Identify which cell holds the provided text, then report its [X, Y] central coordinate. 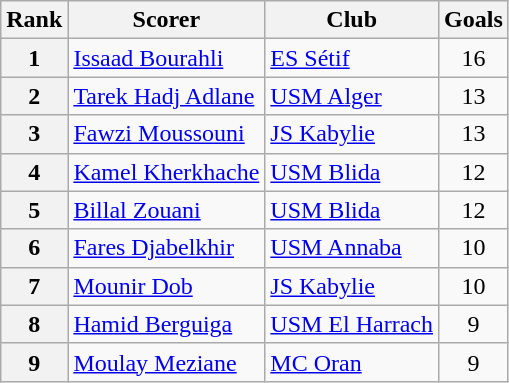
USM Alger [352, 96]
Moulay Meziane [166, 362]
Goals [474, 20]
7 [34, 286]
8 [34, 324]
Kamel Kherkhache [166, 172]
USM El Harrach [352, 324]
MC Oran [352, 362]
4 [34, 172]
3 [34, 134]
Fawzi Moussouni [166, 134]
Scorer [166, 20]
Billal Zouani [166, 210]
5 [34, 210]
16 [474, 58]
6 [34, 248]
2 [34, 96]
Mounir Dob [166, 286]
1 [34, 58]
Fares Djabelkhir [166, 248]
Hamid Berguiga [166, 324]
Tarek Hadj Adlane [166, 96]
ES Sétif [352, 58]
USM Annaba [352, 248]
Club [352, 20]
Rank [34, 20]
Issaad Bourahli [166, 58]
